Return [x, y] of the center of cell containing provided text 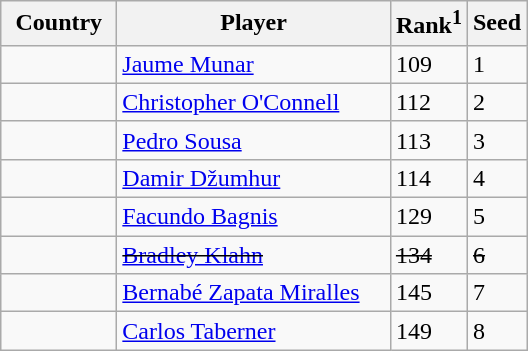
Carlos Taberner [254, 331]
Damir Džumhur [254, 178]
Bernabé Zapata Miralles [254, 293]
129 [428, 217]
Christopher O'Connell [254, 102]
Rank1 [428, 24]
Pedro Sousa [254, 140]
2 [496, 102]
109 [428, 64]
Jaume Munar [254, 64]
1 [496, 64]
3 [496, 140]
Seed [496, 24]
112 [428, 102]
6 [496, 255]
Bradley Klahn [254, 255]
4 [496, 178]
8 [496, 331]
Player [254, 24]
145 [428, 293]
114 [428, 178]
113 [428, 140]
Country [59, 24]
149 [428, 331]
7 [496, 293]
134 [428, 255]
5 [496, 217]
Facundo Bagnis [254, 217]
